Capture the cell that displays the provided text and extract its [X, Y] central coordinate. 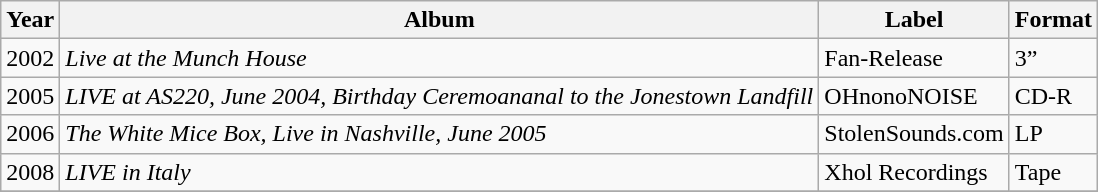
Fan-Release [914, 58]
LP [1053, 134]
2002 [30, 58]
StolenSounds.com [914, 134]
Album [440, 20]
2006 [30, 134]
Year [30, 20]
Live at the Munch House [440, 58]
CD-R [1053, 96]
Format [1053, 20]
2008 [30, 172]
The White Mice Box, Live in Nashville, June 2005 [440, 134]
Xhol Recordings [914, 172]
LIVE at AS220, June 2004, Birthday Ceremoananal to the Jonestown Landfill [440, 96]
2005 [30, 96]
LIVE in Italy [440, 172]
Tape [1053, 172]
3” [1053, 58]
Label [914, 20]
OHnonoNOISE [914, 96]
